For the text-containing cell, return its midpoint in (x, y) coordinate format. 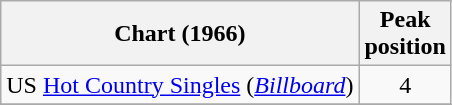
Peakposition (405, 34)
US Hot Country Singles (Billboard) (180, 85)
Chart (1966) (180, 34)
4 (405, 85)
